Identify which cell holds the provided text, then report its (X, Y) central coordinate. 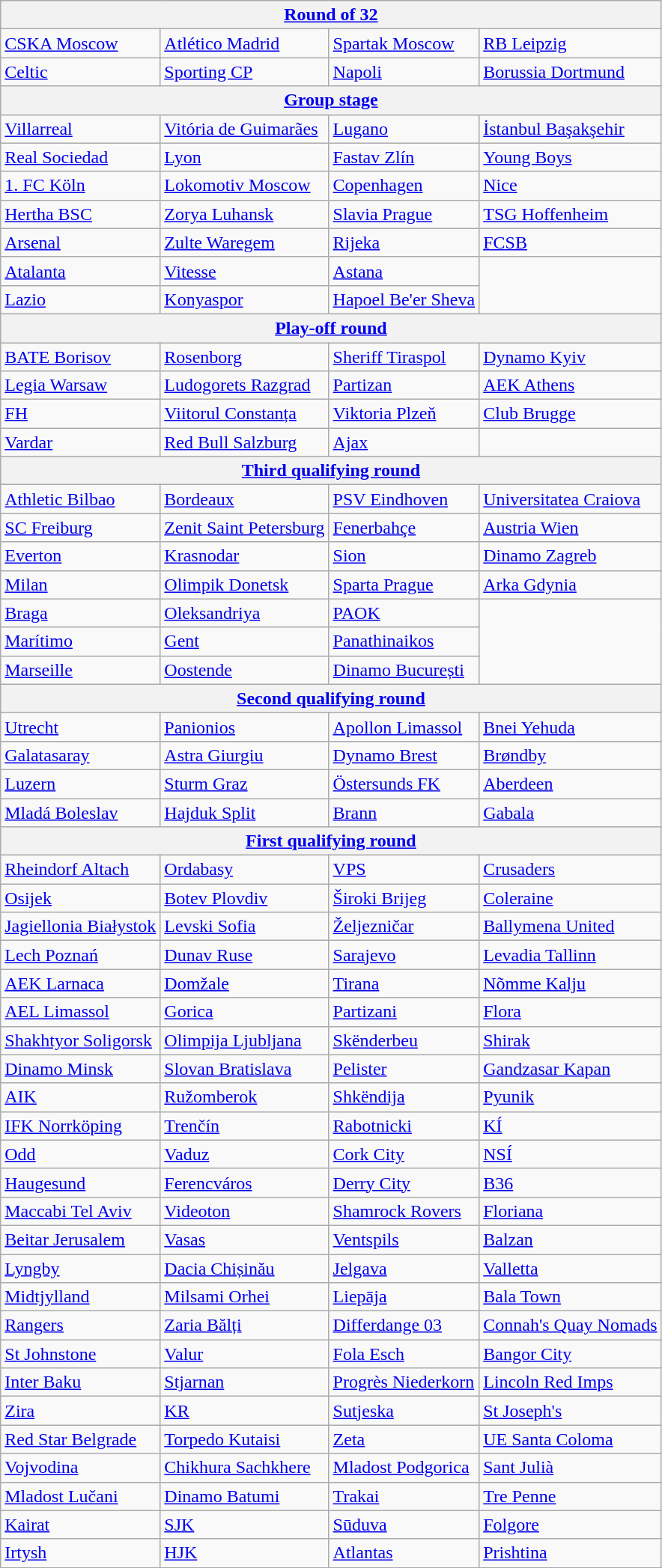
Viitorul Constanța (244, 414)
KÍ (571, 1126)
Ajax (404, 442)
BATE Borisov (81, 357)
Liepāja (404, 1297)
Partizani (404, 1012)
Austria Wien (571, 528)
Hapoel Be'er Sheva (404, 299)
Levadia Tallinn (571, 955)
Vardar (81, 442)
Lincoln Red Imps (571, 1382)
Marseille (81, 670)
FCSB (571, 242)
Olimpija Ljubljana (244, 1040)
Tre Penne (571, 1496)
Mladost Podgorica (404, 1468)
CSKA Moscow (81, 43)
AEK Athens (571, 385)
Celtic (81, 72)
Mladá Boleslav (81, 812)
Beitar Jerusalem (81, 1239)
Nice (571, 186)
Valur (244, 1354)
B36 (571, 1183)
Široki Brijeg (404, 898)
Aberdeen (571, 784)
PAOK (404, 613)
Shakhtyor Soligorsk (81, 1040)
Fola Esch (404, 1354)
Lokomotiv Moscow (244, 186)
Sparta Prague (404, 585)
Olimpik Donetsk (244, 585)
Vasas (244, 1239)
Skënderbeu (404, 1040)
Milan (81, 585)
Rabotnicki (404, 1126)
Maccabi Tel Aviv (81, 1211)
Folgore (571, 1525)
Dynamo Kyiv (571, 357)
Oostende (244, 670)
Second qualifying round (331, 698)
Vaduz (244, 1154)
Rangers (81, 1326)
Third qualifying round (331, 471)
AIK (81, 1097)
St Johnstone (81, 1354)
Midtjylland (81, 1297)
Atlantas (404, 1553)
Real Sociedad (81, 157)
AEK Larnaca (81, 983)
SC Freiburg (81, 528)
Odd (81, 1154)
Jelgava (404, 1269)
Dunav Ruse (244, 955)
Coleraine (571, 898)
Sutjeska (404, 1411)
Marítimo (81, 641)
Hajduk Split (244, 812)
Derry City (404, 1183)
Atlético Madrid (244, 43)
Željezničar (404, 927)
Apollon Limassol (404, 727)
Ballymena United (571, 927)
Brøndby (571, 755)
Pelister (404, 1069)
Oleksandriya (244, 613)
St Joseph's (571, 1411)
Bordeaux (244, 499)
Atalanta (81, 271)
Panathinaikos (404, 641)
İstanbul Başakşehir (571, 129)
Legia Warsaw (81, 385)
Zulte Waregem (244, 242)
Ludogorets Razgrad (244, 385)
Red Bull Salzburg (244, 442)
Group stage (331, 100)
Round of 32 (331, 15)
Gorica (244, 1012)
Arka Gdynia (571, 585)
Milsami Orhei (244, 1297)
1. FC Köln (81, 186)
Partizan (404, 385)
Crusaders (571, 870)
Slavia Prague (404, 214)
Vitesse (244, 271)
FH (81, 414)
Vojvodina (81, 1468)
Lyngby (81, 1269)
PSV Eindhoven (404, 499)
Young Boys (571, 157)
Astra Giurgiu (244, 755)
Panionios (244, 727)
Gent (244, 641)
AEL Limassol (81, 1012)
Floriana (571, 1211)
Brann (404, 812)
Mladost Lučani (81, 1496)
Zaria Bălți (244, 1326)
NSÍ (571, 1154)
IFK Norrköping (81, 1126)
RB Leipzig (571, 43)
Kairat (81, 1525)
Gabala (571, 812)
Trakai (404, 1496)
Spartak Moscow (404, 43)
UE Santa Coloma (571, 1439)
Dinamo Zagreb (571, 556)
Balzan (571, 1239)
Play-off round (331, 328)
HJK (244, 1553)
Irtysh (81, 1553)
Gandzasar Kapan (571, 1069)
Chikhura Sachkhere (244, 1468)
Haugesund (81, 1183)
Slovan Bratislava (244, 1069)
Sporting CP (244, 72)
Napoli (404, 72)
Connah's Quay Nomads (571, 1326)
Konyaspor (244, 299)
Lugano (404, 129)
Videoton (244, 1211)
Fenerbahçe (404, 528)
Nõmme Kalju (571, 983)
Krasnodar (244, 556)
Lyon (244, 157)
Utrecht (81, 727)
Athletic Bilbao (81, 499)
Lazio (81, 299)
Bnei Yehuda (571, 727)
Torpedo Kutaisi (244, 1439)
Zorya Luhansk (244, 214)
Bangor City (571, 1354)
Lech Poznań (81, 955)
Astana (404, 271)
Club Brugge (571, 414)
Ferencváros (244, 1183)
Everton (81, 556)
Levski Sofia (244, 927)
Inter Baku (81, 1382)
Ventspils (404, 1239)
Fastav Zlín (404, 157)
Rosenborg (244, 357)
TSG Hoffenheim (571, 214)
Dacia Chișinău (244, 1269)
Jagiellonia Białystok (81, 927)
Sheriff Tiraspol (404, 357)
Viktoria Plzeň (404, 414)
Arsenal (81, 242)
Copenhagen (404, 186)
Botev Plovdiv (244, 898)
Sant Julià (571, 1468)
Zenit Saint Petersburg (244, 528)
Shirak (571, 1040)
SJK (244, 1525)
Bala Town (571, 1297)
Shkëndija (404, 1097)
Rheindorf Altach (81, 870)
Red Star Belgrade (81, 1439)
Prishtina (571, 1553)
Sion (404, 556)
Pyunik (571, 1097)
Osijek (81, 898)
Valletta (571, 1269)
VPS (404, 870)
Universitatea Craiova (571, 499)
Borussia Dortmund (571, 72)
Östersunds FK (404, 784)
Dinamo București (404, 670)
Luzern (81, 784)
Cork City (404, 1154)
Flora (571, 1012)
Dinamo Batumi (244, 1496)
Stjarnan (244, 1382)
Shamrock Rovers (404, 1211)
Zira (81, 1411)
Vitória de Guimarães (244, 129)
Braga (81, 613)
Villarreal (81, 129)
Ružomberok (244, 1097)
Sūduva (404, 1525)
KR (244, 1411)
Dinamo Minsk (81, 1069)
Dynamo Brest (404, 755)
Hertha BSC (81, 214)
Tirana (404, 983)
Galatasaray (81, 755)
Zeta (404, 1439)
Sturm Graz (244, 784)
Rijeka (404, 242)
Ordabasy (244, 870)
First qualifying round (331, 841)
Differdange 03 (404, 1326)
Trenčín (244, 1126)
Sarajevo (404, 955)
Domžale (244, 983)
Progrès Niederkorn (404, 1382)
